For the text-containing cell, return its midpoint in (x, y) coordinate format. 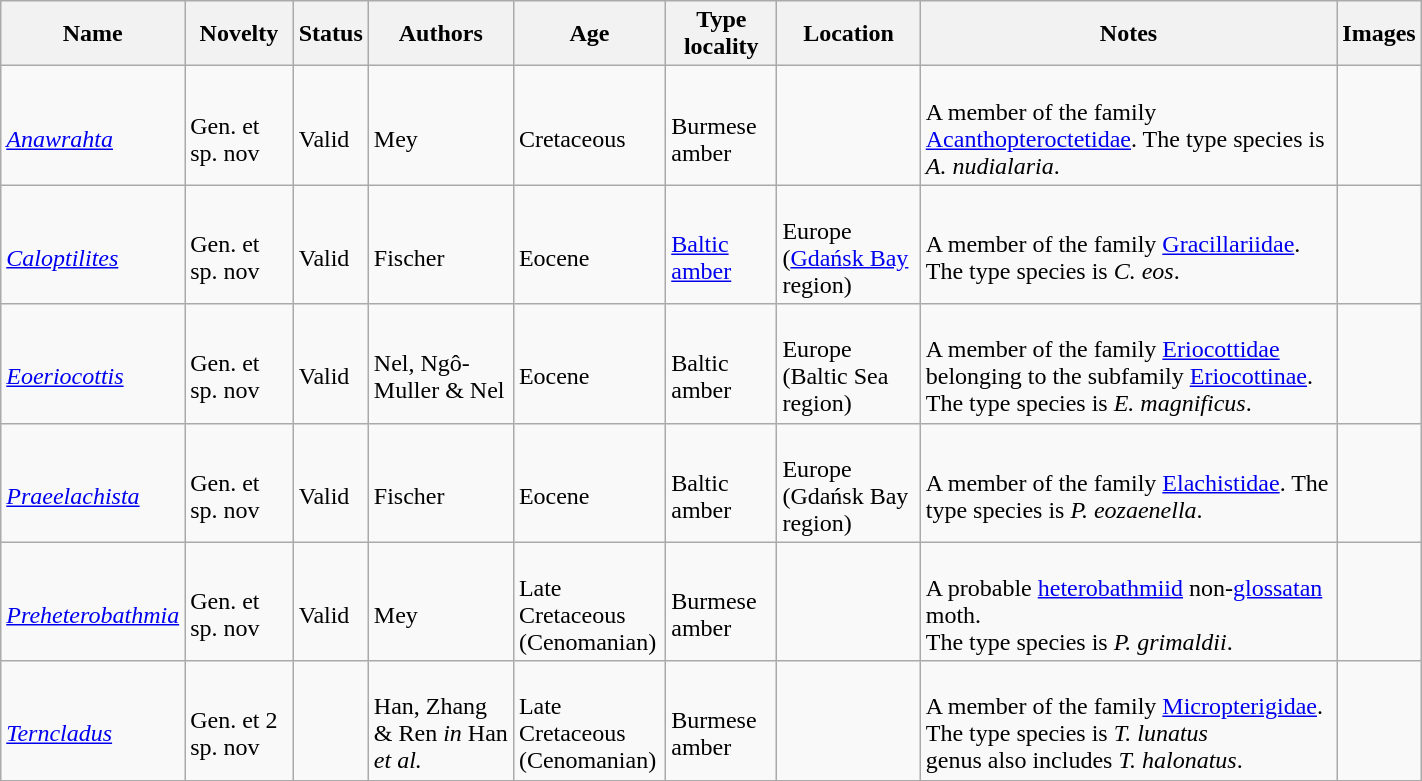
Preheterobathmia (93, 602)
Images (1379, 34)
Praeelachista (93, 482)
Authors (440, 34)
Europe (Baltic Sea region) (848, 364)
Eoeriocottis (93, 364)
Gen. et 2 sp. nov (240, 720)
Han, Zhang & Ren in Han et al. (440, 720)
Novelty (240, 34)
A probable heterobathmiid non-glossatan moth. The type species is P. grimaldii. (1128, 602)
Terncladus (93, 720)
A member of the family Gracillariidae. The type species is C. eos. (1128, 244)
Location (848, 34)
Nel, Ngô-Muller & Nel (440, 364)
Type locality (722, 34)
A member of the family Acanthopteroctetidae. The type species is A. nudialaria. (1128, 126)
Anawrahta (93, 126)
Caloptilites (93, 244)
Cretaceous (589, 126)
A member of the family Eriocottidae belonging to the subfamily Eriocottinae. The type species is E. magnificus. (1128, 364)
Name (93, 34)
Notes (1128, 34)
Age (589, 34)
A member of the family Elachistidae. The type species is P. eozaenella. (1128, 482)
Status (330, 34)
A member of the family Micropterigidae. The type species is T. lunatus genus also includes T. halonatus. (1128, 720)
